Pinpoint the cell where the given text exists, returning its (x, y) midpoint coordinate. 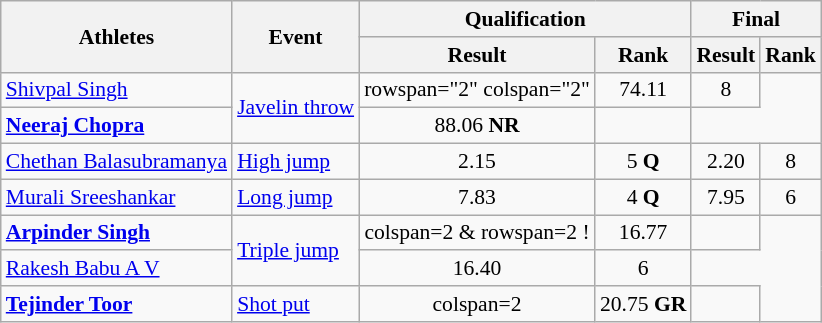
Long jump (296, 197)
5 Q (643, 162)
colspan=2 & rowspan=2 ! (477, 233)
7.83 (477, 197)
Arpinder Singh (116, 233)
colspan=2 (477, 304)
2.15 (477, 162)
High jump (296, 162)
74.11 (643, 90)
Murali Sreeshankar (116, 197)
Javelin throw (296, 108)
2.20 (726, 162)
Final (756, 19)
Chethan Balasubramanya (116, 162)
Triple jump (296, 250)
88.06 NR (477, 126)
Tejinder Toor (116, 304)
Shot put (296, 304)
16.40 (477, 269)
Qualification (525, 19)
20.75 GR (643, 304)
16.77 (643, 233)
4 Q (643, 197)
Athletes (116, 36)
rowspan="2" colspan="2" (477, 90)
Neeraj Chopra (116, 126)
7.95 (726, 197)
Shivpal Singh (116, 90)
Event (296, 36)
Rakesh Babu A V (116, 269)
